Output the [X, Y] coordinate of the center of the cell containing the given text.  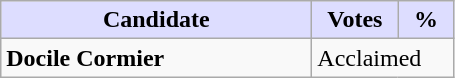
Votes [355, 20]
Acclaimed [383, 58]
Candidate [156, 20]
Docile Cormier [156, 58]
% [426, 20]
